Capture the cell that displays the provided text and extract its [X, Y] central coordinate. 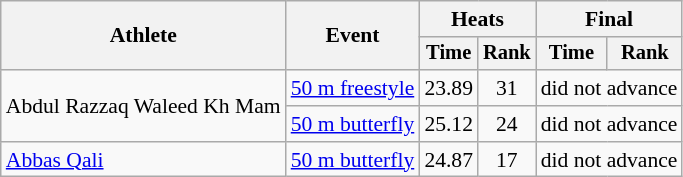
24 [507, 124]
25.12 [448, 124]
Final [610, 19]
50 m butterfly [353, 124]
Athlete [144, 36]
Abdul Razzaq Waleed Kh Mam [144, 106]
Heats [477, 19]
23.89 [448, 88]
31 [507, 88]
Event [353, 36]
50 m freestyle [353, 88]
